Locate the cell with the specified text and output its [X, Y] center coordinate. 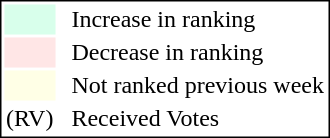
Increase in ranking [198, 19]
Not ranked previous week [198, 85]
(RV) [29, 119]
Decrease in ranking [198, 53]
Received Votes [198, 119]
